Search for the cell housing the specified text and yield its [X, Y] center coordinate. 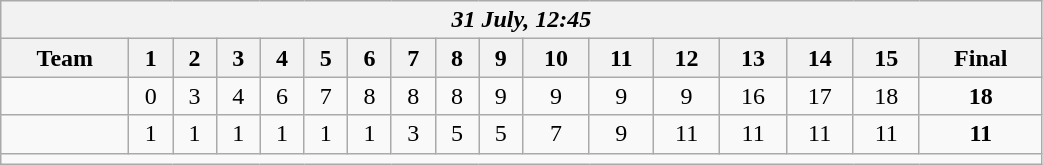
13 [754, 58]
Team [65, 58]
31 July, 12:45 [522, 20]
0 [151, 96]
10 [556, 58]
16 [754, 96]
14 [820, 58]
15 [886, 58]
Final [980, 58]
17 [820, 96]
12 [686, 58]
2 [195, 58]
